Identify which cell holds the provided text, then report its (x, y) central coordinate. 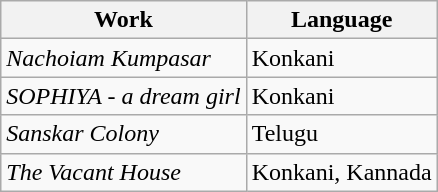
SOPHIYA - a dream girl (124, 96)
Konkani, Kannada (342, 172)
Nachoiam Kumpasar (124, 58)
Sanskar Colony (124, 134)
The Vacant House (124, 172)
Telugu (342, 134)
Language (342, 20)
Work (124, 20)
